Capture the cell that displays the provided text and extract its [X, Y] central coordinate. 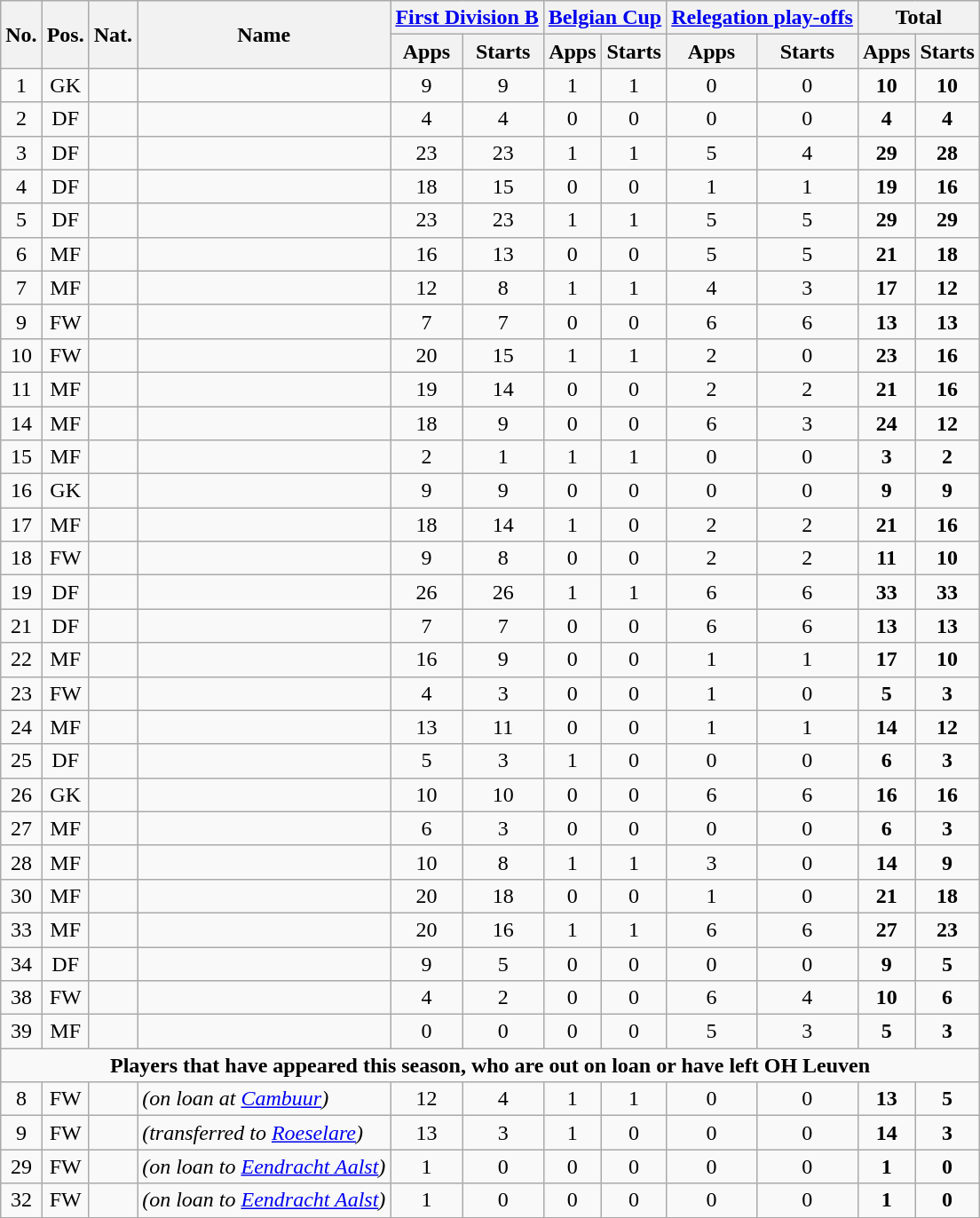
Relegation play-offs [763, 18]
30 [21, 896]
38 [21, 998]
No. [21, 35]
Name [265, 35]
34 [21, 963]
22 [21, 660]
Pos. [66, 35]
(on loan at Cambuur) [265, 1099]
Nat. [113, 35]
25 [21, 761]
39 [21, 1032]
Belgian Cup [605, 18]
32 [21, 1200]
Players that have appeared this season, who are out on loan or have left OH Leuven [490, 1065]
First Division B [467, 18]
(transferred to Roeselare) [265, 1133]
Total [918, 18]
